Output the [X, Y] coordinate of the center of the cell containing the given text.  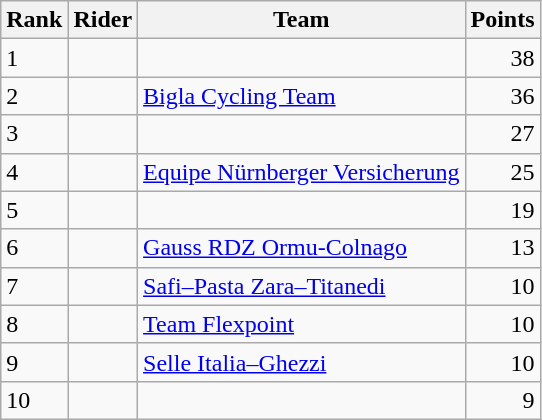
Gauss RDZ Ormu-Colnago [302, 248]
19 [502, 210]
Team [302, 20]
1 [34, 58]
13 [502, 248]
Rider [103, 20]
6 [34, 248]
Points [502, 20]
2 [34, 96]
Equipe Nürnberger Versicherung [302, 172]
Selle Italia–Ghezzi [302, 362]
25 [502, 172]
36 [502, 96]
Rank [34, 20]
3 [34, 134]
8 [34, 324]
4 [34, 172]
5 [34, 210]
27 [502, 134]
Team Flexpoint [302, 324]
Bigla Cycling Team [302, 96]
38 [502, 58]
7 [34, 286]
Safi–Pasta Zara–Titanedi [302, 286]
